For the text-containing cell, return its midpoint in [x, y] coordinate format. 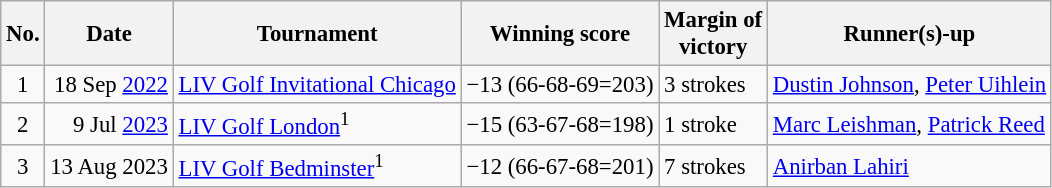
−13 (66-68-69=203) [560, 85]
1 stroke [714, 124]
−12 (66-67-68=201) [560, 166]
Marc Leishman, Patrick Reed [909, 124]
3 [23, 166]
13 Aug 2023 [109, 166]
LIV Golf Invitational Chicago [317, 85]
LIV Golf London1 [317, 124]
3 strokes [714, 85]
18 Sep 2022 [109, 85]
7 strokes [714, 166]
Date [109, 34]
No. [23, 34]
LIV Golf Bedminster1 [317, 166]
1 [23, 85]
9 Jul 2023 [109, 124]
Winning score [560, 34]
Margin ofvictory [714, 34]
2 [23, 124]
−15 (63-67-68=198) [560, 124]
Anirban Lahiri [909, 166]
Tournament [317, 34]
Runner(s)-up [909, 34]
Dustin Johnson, Peter Uihlein [909, 85]
